Provide the (x, y) coordinate of the cell's center where the given text is located.  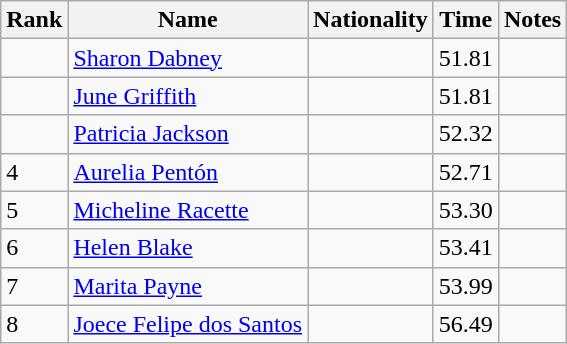
Micheline Racette (188, 210)
4 (34, 172)
Sharon Dabney (188, 58)
Name (188, 20)
53.99 (466, 286)
5 (34, 210)
Patricia Jackson (188, 134)
Joece Felipe dos Santos (188, 324)
June Griffith (188, 96)
Marita Payne (188, 286)
56.49 (466, 324)
53.41 (466, 248)
Nationality (371, 20)
Rank (34, 20)
8 (34, 324)
53.30 (466, 210)
Helen Blake (188, 248)
52.71 (466, 172)
52.32 (466, 134)
Time (466, 20)
7 (34, 286)
Notes (532, 20)
Aurelia Pentón (188, 172)
6 (34, 248)
